Locate the cell with the specified text and output its [X, Y] center coordinate. 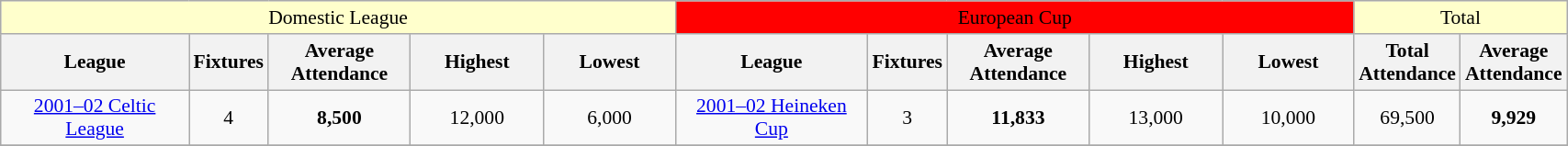
European Cup [1014, 17]
2001–02 Heineken Cup [772, 118]
2001–02 Celtic League [96, 118]
Domestic League [338, 17]
4 [229, 118]
Total Attendance [1407, 62]
69,500 [1407, 118]
3 [907, 118]
Total [1461, 17]
10,000 [1289, 118]
13,000 [1156, 118]
12,000 [478, 118]
9,929 [1514, 118]
8,500 [340, 118]
6,000 [610, 118]
11,833 [1018, 118]
